Return (x, y) of the center of cell containing provided text 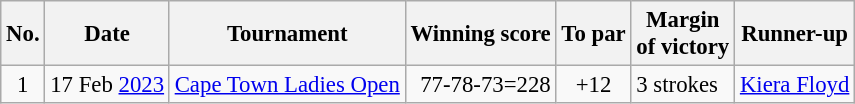
Winning score (480, 34)
Kiera Floyd (795, 85)
Tournament (287, 34)
Date (107, 34)
3 strokes (683, 85)
Marginof victory (683, 34)
77-78-73=228 (480, 85)
No. (23, 34)
Cape Town Ladies Open (287, 85)
To par (594, 34)
17 Feb 2023 (107, 85)
1 (23, 85)
Runner-up (795, 34)
+12 (594, 85)
